Provide the (X, Y) coordinate of the cell's center where the given text is located.  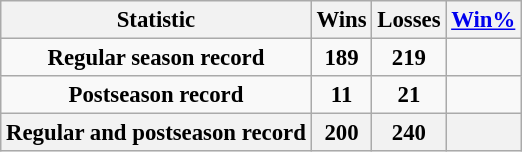
Regular and postseason record (156, 133)
11 (342, 95)
Regular season record (156, 58)
219 (409, 58)
21 (409, 95)
200 (342, 133)
Wins (342, 20)
Losses (409, 20)
189 (342, 58)
Win% (484, 20)
Postseason record (156, 95)
240 (409, 133)
Statistic (156, 20)
